Search for the cell housing the specified text and yield its [X, Y] center coordinate. 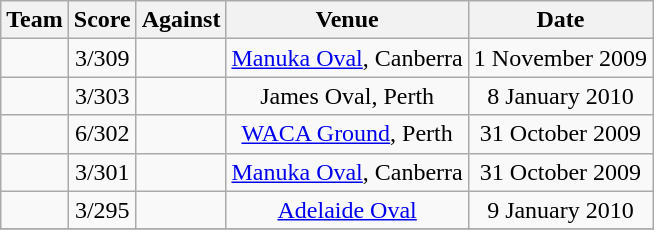
6/302 [102, 134]
Venue [347, 20]
8 January 2010 [560, 96]
WACA Ground, Perth [347, 134]
3/309 [102, 58]
9 January 2010 [560, 210]
3/295 [102, 210]
1 November 2009 [560, 58]
Date [560, 20]
James Oval, Perth [347, 96]
Score [102, 20]
Adelaide Oval [347, 210]
3/303 [102, 96]
Team [35, 20]
Against [181, 20]
3/301 [102, 172]
